Locate the cell with the specified text and output its [x, y] center coordinate. 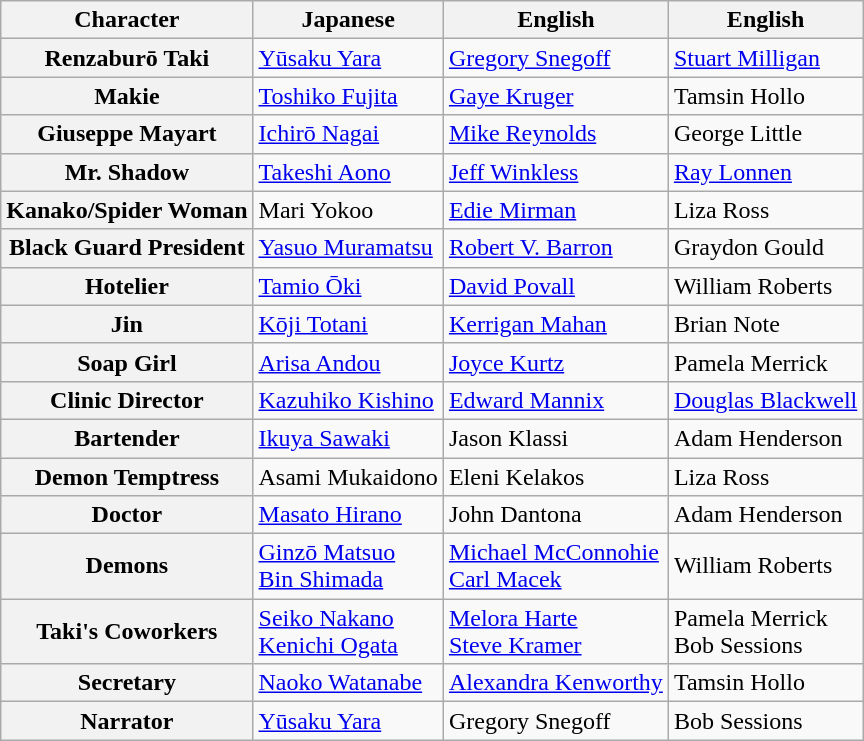
Tamio Ōki [348, 286]
George Little [765, 134]
Stuart Milligan [765, 58]
Mike Reynolds [556, 134]
Demon Temptress [127, 477]
Pamela Merrick [765, 362]
Pamela Merrick Bob Sessions [765, 632]
Clinic Director [127, 400]
Kazuhiko Kishino [348, 400]
Masato Hirano [348, 515]
Kerrigan Mahan [556, 324]
Mr. Shadow [127, 172]
Taki's Coworkers [127, 632]
Douglas Blackwell [765, 400]
Arisa Andou [348, 362]
Michael McConnohie Carl Macek [556, 566]
Asami Mukaidono [348, 477]
Character [127, 20]
Secretary [127, 683]
Joyce Kurtz [556, 362]
Hotelier [127, 286]
Jeff Winkless [556, 172]
Kōji Totani [348, 324]
Makie [127, 96]
Robert V. Barron [556, 248]
Ikuya Sawaki [348, 438]
Renzaburō Taki [127, 58]
Takeshi Aono [348, 172]
Black Guard President [127, 248]
Edie Mirman [556, 210]
Jin [127, 324]
Jason Klassi [556, 438]
Mari Yokoo [348, 210]
Bob Sessions [765, 721]
Ginzō Matsuo Bin Shimada [348, 566]
Brian Note [765, 324]
Melora HarteSteve Kramer [556, 632]
Narrator [127, 721]
Gaye Kruger [556, 96]
Kanako/Spider Woman [127, 210]
Naoko Watanabe [348, 683]
Demons [127, 566]
Bartender [127, 438]
Japanese [348, 20]
David Povall [556, 286]
John Dantona [556, 515]
Ray Lonnen [765, 172]
Ichirō Nagai [348, 134]
Soap Girl [127, 362]
Doctor [127, 515]
Graydon Gould [765, 248]
Alexandra Kenworthy [556, 683]
Yasuo Muramatsu [348, 248]
Edward Mannix [556, 400]
Seiko Nakano Kenichi Ogata [348, 632]
Giuseppe Mayart [127, 134]
Eleni Kelakos [556, 477]
Toshiko Fujita [348, 96]
